Search for the cell housing the specified text and yield its (x, y) center coordinate. 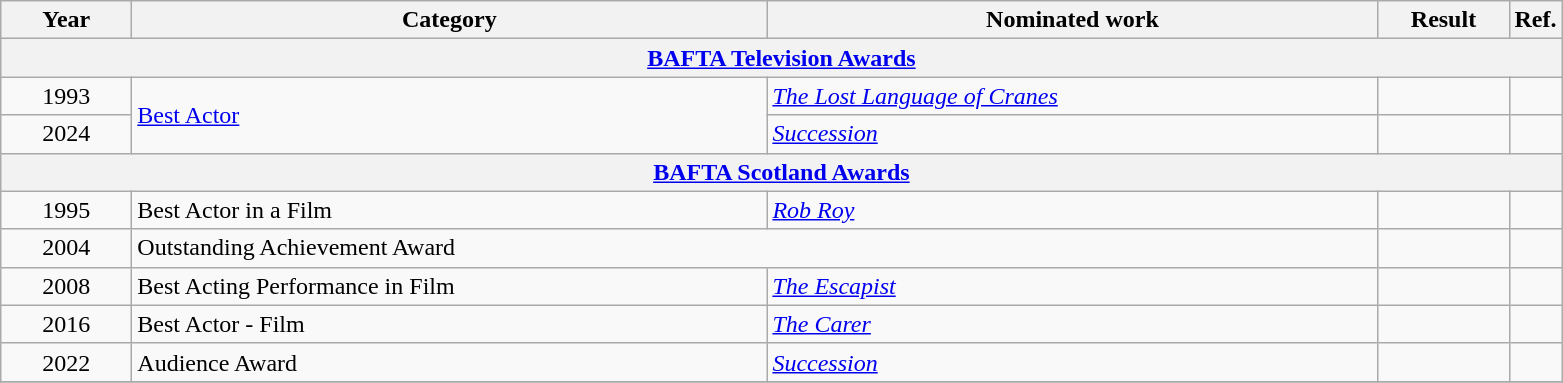
Audience Award (450, 362)
1993 (66, 96)
Year (66, 20)
The Carer (1072, 324)
2008 (66, 286)
Best Acting Performance in Film (450, 286)
The Lost Language of Cranes (1072, 96)
Rob Roy (1072, 210)
2024 (66, 134)
Ref. (1536, 20)
BAFTA Scotland Awards (782, 172)
BAFTA Television Awards (782, 58)
Best Actor in a Film (450, 210)
2004 (66, 248)
Outstanding Achievement Award (755, 248)
Nominated work (1072, 20)
2016 (66, 324)
Result (1444, 20)
Best Actor (450, 115)
2022 (66, 362)
Category (450, 20)
1995 (66, 210)
Best Actor - Film (450, 324)
The Escapist (1072, 286)
